Return the (x, y) coordinate for the center point of the cell that contains the specified text.  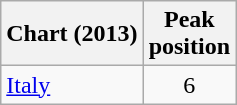
6 (189, 85)
Peakposition (189, 34)
Italy (72, 85)
Chart (2013) (72, 34)
